Pinpoint the cell where the given text exists, returning its [X, Y] midpoint coordinate. 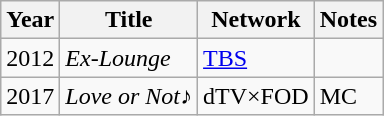
Love or Not♪ [129, 96]
2017 [30, 96]
2012 [30, 58]
TBS [256, 58]
Network [256, 20]
Ex-Lounge [129, 58]
dTV×FOD [256, 96]
Year [30, 20]
Title [129, 20]
MC [348, 96]
Notes [348, 20]
